Detect which cell encompasses the target text, then output its [x, y] center coordinate. 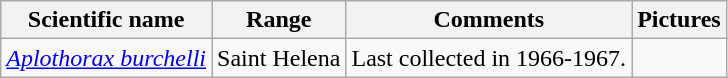
Range [279, 20]
Pictures [680, 20]
Aplothorax burchelli [106, 58]
Scientific name [106, 20]
Comments [489, 20]
Last collected in 1966-1967. [489, 58]
Saint Helena [279, 58]
